Return [X, Y] of the center of cell containing provided text 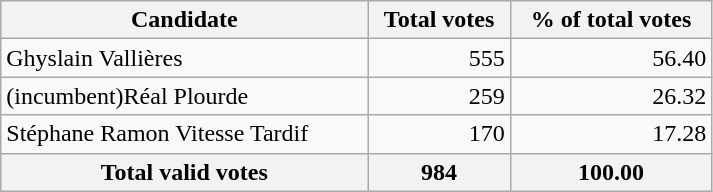
(incumbent)Réal Plourde [184, 96]
% of total votes [610, 20]
Total valid votes [184, 172]
Stéphane Ramon Vitesse Tardif [184, 134]
Candidate [184, 20]
17.28 [610, 134]
984 [440, 172]
100.00 [610, 172]
Total votes [440, 20]
170 [440, 134]
26.32 [610, 96]
Ghyslain Vallières [184, 58]
56.40 [610, 58]
555 [440, 58]
259 [440, 96]
